Output the [x, y] coordinate of the center of the cell containing the given text.  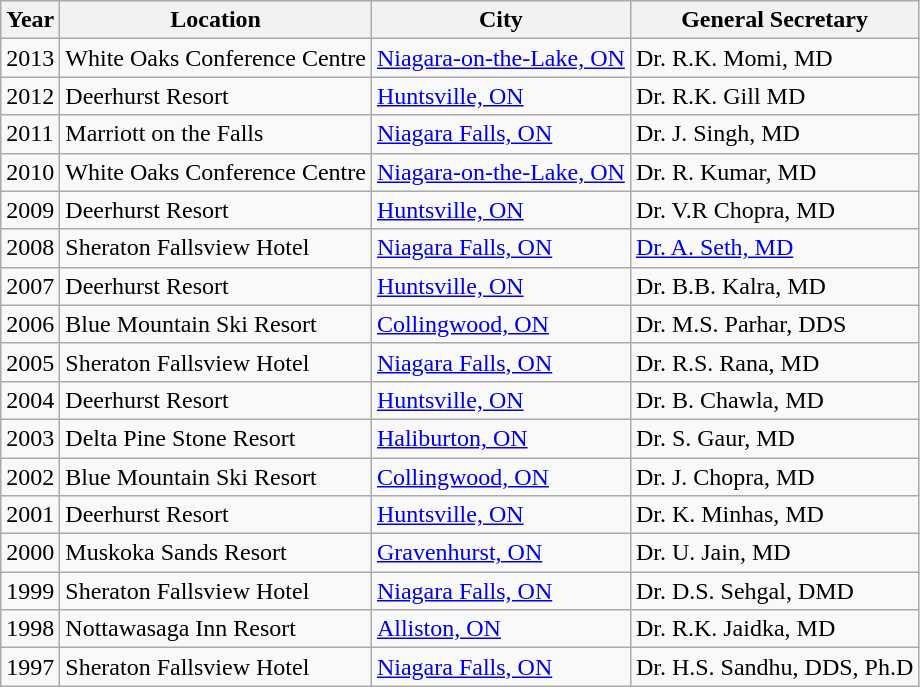
2009 [30, 210]
1997 [30, 667]
2001 [30, 515]
Location [216, 20]
Dr. K. Minhas, MD [774, 515]
2005 [30, 362]
Dr. R.S. Rana, MD [774, 362]
Dr. R. Kumar, MD [774, 172]
Gravenhurst, ON [500, 553]
Delta Pine Stone Resort [216, 438]
Dr. J. Singh, MD [774, 134]
General Secretary [774, 20]
2012 [30, 96]
2002 [30, 477]
2011 [30, 134]
Dr. V.R Chopra, MD [774, 210]
Alliston, ON [500, 629]
Dr. B.B. Kalra, MD [774, 286]
2006 [30, 324]
Dr. H.S. Sandhu, DDS, Ph.D [774, 667]
Dr. A. Seth, MD [774, 248]
Dr. B. Chawla, MD [774, 400]
2004 [30, 400]
Marriott on the Falls [216, 134]
Dr. U. Jain, MD [774, 553]
Dr. J. Chopra, MD [774, 477]
2000 [30, 553]
City [500, 20]
Haliburton, ON [500, 438]
2007 [30, 286]
Year [30, 20]
2010 [30, 172]
Dr. R.K. Momi, MD [774, 58]
Dr. R.K. Gill MD [774, 96]
2008 [30, 248]
Dr. R.K. Jaidka, MD [774, 629]
Dr. S. Gaur, MD [774, 438]
1999 [30, 591]
1998 [30, 629]
2013 [30, 58]
Nottawasaga Inn Resort [216, 629]
Muskoka Sands Resort [216, 553]
Dr. D.S. Sehgal, DMD [774, 591]
Dr. M.S. Parhar, DDS [774, 324]
2003 [30, 438]
